Pinpoint the cell where the given text exists, returning its (X, Y) midpoint coordinate. 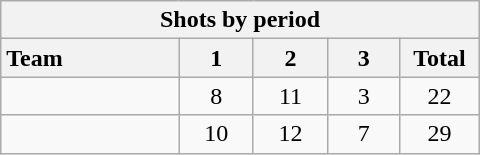
1 (216, 58)
Total (440, 58)
12 (290, 134)
11 (290, 96)
7 (364, 134)
2 (290, 58)
10 (216, 134)
Team (90, 58)
29 (440, 134)
8 (216, 96)
Shots by period (240, 20)
22 (440, 96)
